Provide the (x, y) coordinate of the cell's center where the given text is located.  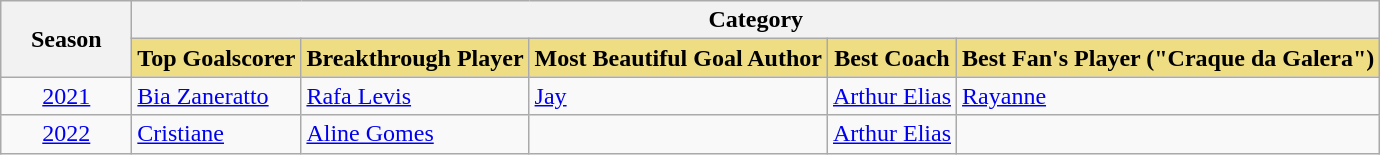
Category (756, 20)
Rafa Levis (415, 96)
2021 (66, 96)
Top Goalscorer (216, 58)
Best Fan's Player ("Craque da Galera") (1168, 58)
Rayanne (1168, 96)
Cristiane (216, 134)
Breakthrough Player (415, 58)
Most Beautiful Goal Author (678, 58)
Aline Gomes (415, 134)
Jay (678, 96)
2022 (66, 134)
Bia Zaneratto (216, 96)
Season (66, 39)
Best Coach (892, 58)
